Pinpoint the cell where the given text exists, returning its (X, Y) midpoint coordinate. 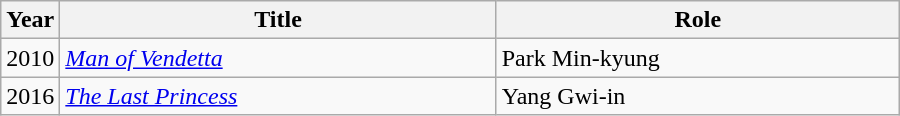
Man of Vendetta (278, 58)
Year (30, 20)
2010 (30, 58)
Title (278, 20)
Yang Gwi-in (698, 96)
Role (698, 20)
The Last Princess (278, 96)
2016 (30, 96)
Park Min-kyung (698, 58)
